Return [x, y] of the center of cell containing provided text 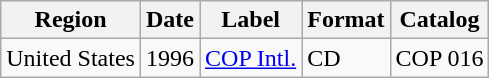
CD [346, 58]
Catalog [440, 20]
United States [71, 58]
Region [71, 20]
Format [346, 20]
Label [251, 20]
COP 016 [440, 58]
1996 [170, 58]
COP Intl. [251, 58]
Date [170, 20]
